Search for the cell housing the specified text and yield its (X, Y) center coordinate. 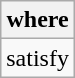
where (38, 20)
satisfy (38, 58)
